Search for the cell housing the specified text and yield its (X, Y) center coordinate. 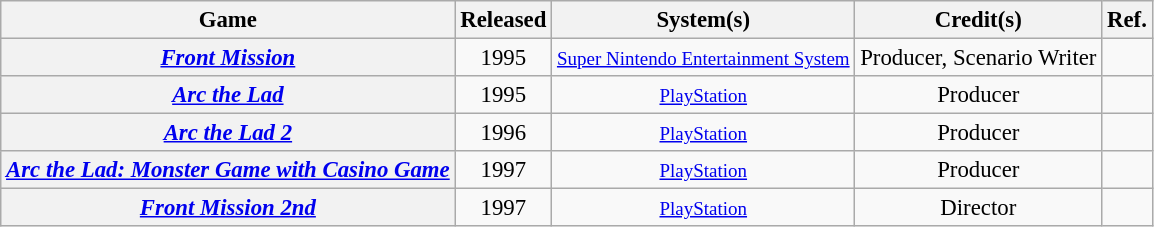
Front Mission 2nd (228, 208)
Director (978, 208)
Front Mission (228, 58)
Released (504, 20)
Producer, Scenario Writer (978, 58)
Ref. (1127, 20)
Arc the Lad (228, 95)
Super Nintendo Entertainment System (704, 58)
System(s) (704, 20)
Credit(s) (978, 20)
1996 (504, 133)
Arc the Lad 2 (228, 133)
Game (228, 20)
Arc the Lad: Monster Game with Casino Game (228, 170)
